Return the [X, Y] coordinate for the center point of the cell that contains the specified text.  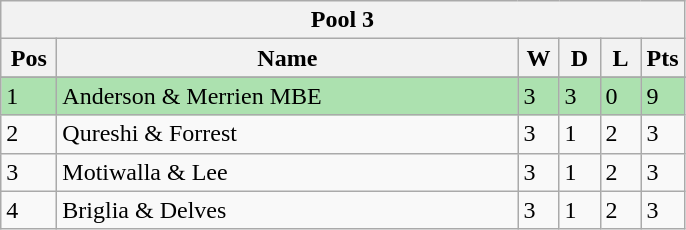
Briglia & Delves [288, 210]
Motiwalla & Lee [288, 172]
Anderson & Merrien MBE [288, 96]
9 [662, 96]
Pool 3 [342, 20]
D [580, 58]
Pos [29, 58]
W [538, 58]
Name [288, 58]
0 [620, 96]
4 [29, 210]
Qureshi & Forrest [288, 134]
Pts [662, 58]
L [620, 58]
